Determine the (X, Y) coordinate at the center of the cell enclosing the given text.  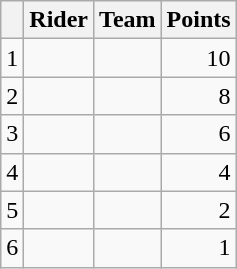
8 (198, 96)
Rider (59, 20)
Team (128, 20)
3 (12, 134)
Points (198, 20)
5 (12, 210)
10 (198, 58)
